Determine the [x, y] coordinate at the center of the cell enclosing the given text.  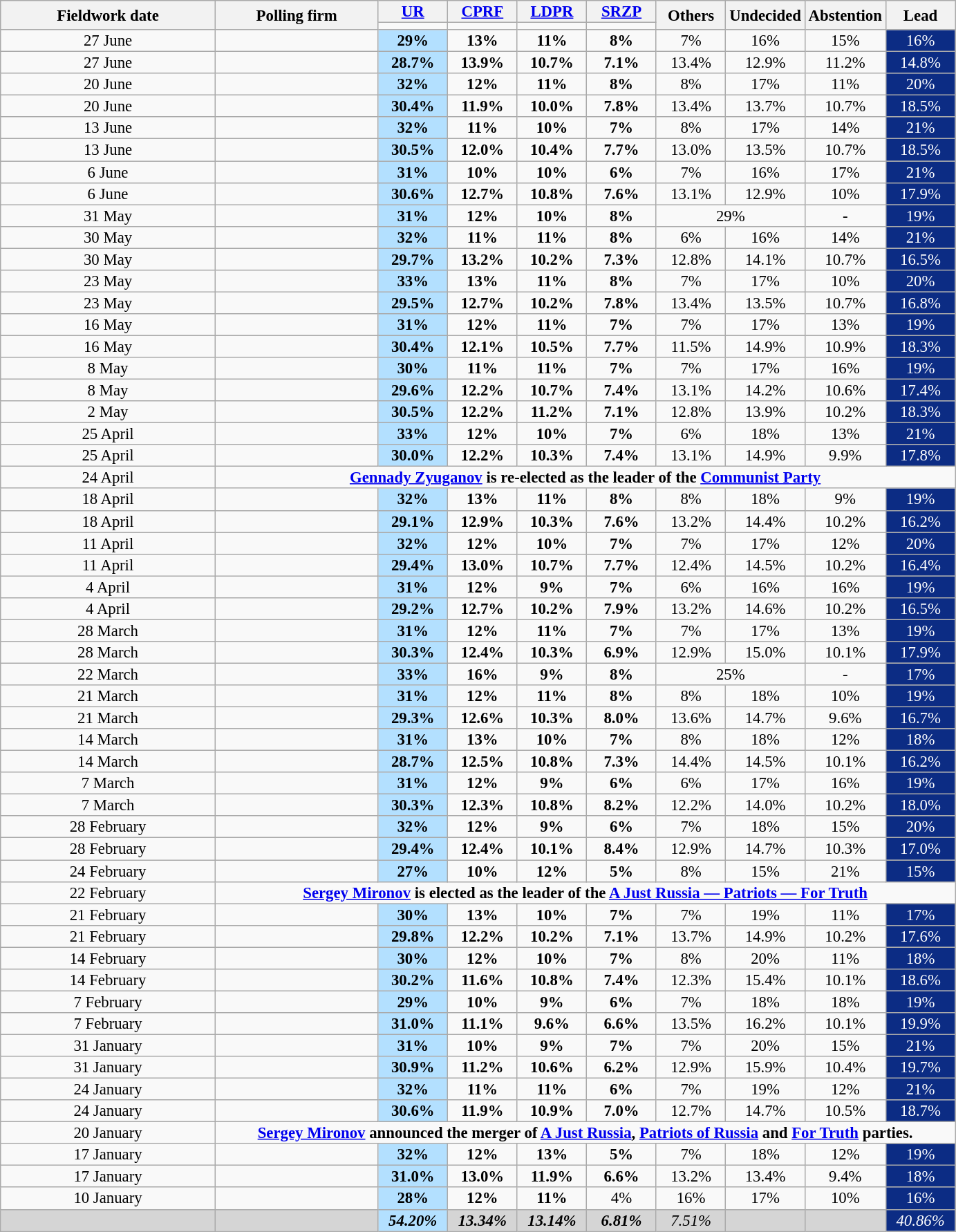
15.9% [765, 1067]
13.6% [691, 718]
8.2% [622, 805]
Abstention [845, 15]
30.2% [413, 980]
29.8% [413, 936]
18.6% [921, 980]
Sergey Mironov announced the merger of A Just Russia, Patriots of Russia and For Truth parties. [585, 1133]
SRZP [622, 12]
8.0% [622, 718]
14.0% [765, 805]
8.4% [622, 849]
22 February [108, 893]
29.1% [413, 521]
7.0% [622, 1111]
12.6% [482, 718]
Polling firm [297, 15]
17.8% [921, 456]
9.4% [845, 1177]
11.6% [482, 980]
17.4% [921, 391]
12.5% [482, 762]
15.4% [765, 980]
14.2% [765, 391]
18.7% [921, 1111]
15.0% [765, 653]
12.0% [482, 150]
CPRF [482, 12]
11.1% [482, 1024]
10.0% [552, 106]
30.0% [413, 456]
Others [691, 15]
16.8% [921, 303]
2 May [108, 412]
29.5% [413, 303]
27% [413, 871]
54.20% [413, 1220]
29.7% [413, 259]
14.1% [765, 259]
14.8% [921, 63]
6.2% [622, 1067]
14.6% [765, 609]
Gennady Zyuganov is re-elected as the leader of the Communist Party [585, 478]
6.9% [622, 653]
7.51% [691, 1220]
17.0% [921, 849]
16.4% [921, 565]
Undecided [765, 15]
29.6% [413, 391]
20 January [108, 1133]
25% [730, 674]
17.6% [921, 936]
30.9% [413, 1067]
9.9% [845, 456]
Sergey Mironov is elected as the leader of the A Just Russia — Patriots — For Truth [585, 893]
10 January [108, 1199]
24 February [108, 871]
31 May [108, 216]
LDPR [552, 12]
Lead [921, 15]
22 March [108, 674]
6.81% [622, 1220]
24 April [108, 478]
11.5% [691, 346]
4% [622, 1199]
13.14% [552, 1220]
29.2% [413, 609]
18.0% [921, 805]
Fieldwork date [108, 15]
29.3% [413, 718]
19.9% [921, 1024]
UR [413, 12]
12.1% [482, 346]
13.34% [482, 1220]
28% [413, 1199]
7.9% [622, 609]
16.7% [921, 718]
19.7% [921, 1067]
40.86% [921, 1220]
